Return [x, y] of the center of cell containing provided text 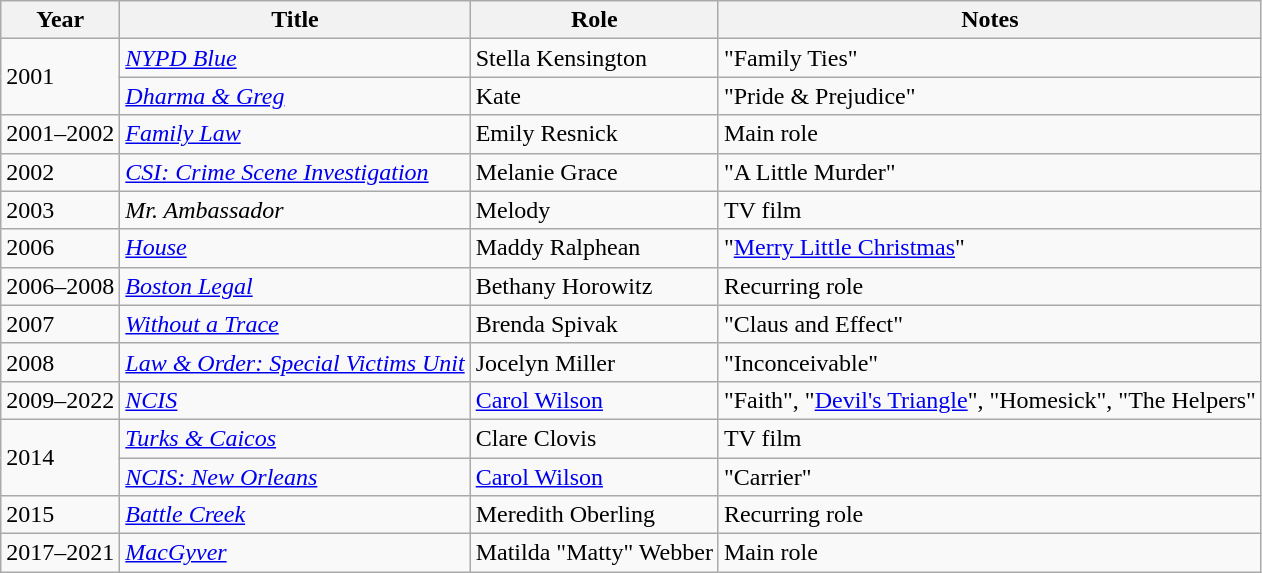
"Merry Little Christmas" [990, 248]
Battle Creek [295, 515]
2007 [60, 324]
Without a Trace [295, 324]
"Carrier" [990, 477]
2002 [60, 172]
House [295, 248]
Melanie Grace [594, 172]
Meredith Oberling [594, 515]
"Claus and Effect" [990, 324]
"A Little Murder" [990, 172]
Role [594, 20]
NCIS [295, 400]
Matilda "Matty" Webber [594, 553]
2001 [60, 77]
Dharma & Greg [295, 96]
Mr. Ambassador [295, 210]
Law & Order: Special Victims Unit [295, 362]
Boston Legal [295, 286]
Notes [990, 20]
MacGyver [295, 553]
Jocelyn Miller [594, 362]
Melody [594, 210]
2017–2021 [60, 553]
Stella Kensington [594, 58]
"Faith", "Devil's Triangle", "Homesick", "The Helpers" [990, 400]
"Inconceivable" [990, 362]
2006–2008 [60, 286]
2008 [60, 362]
Kate [594, 96]
NCIS: New Orleans [295, 477]
Clare Clovis [594, 438]
2003 [60, 210]
"Pride & Prejudice" [990, 96]
Year [60, 20]
Turks & Caicos [295, 438]
2006 [60, 248]
Family Law [295, 134]
Title [295, 20]
Brenda Spivak [594, 324]
Maddy Ralphean [594, 248]
2015 [60, 515]
2009–2022 [60, 400]
Emily Resnick [594, 134]
"Family Ties" [990, 58]
CSI: Crime Scene Investigation [295, 172]
2001–2002 [60, 134]
Bethany Horowitz [594, 286]
NYPD Blue [295, 58]
2014 [60, 457]
